Provide the [x, y] coordinate of the cell's center where the given text is located.  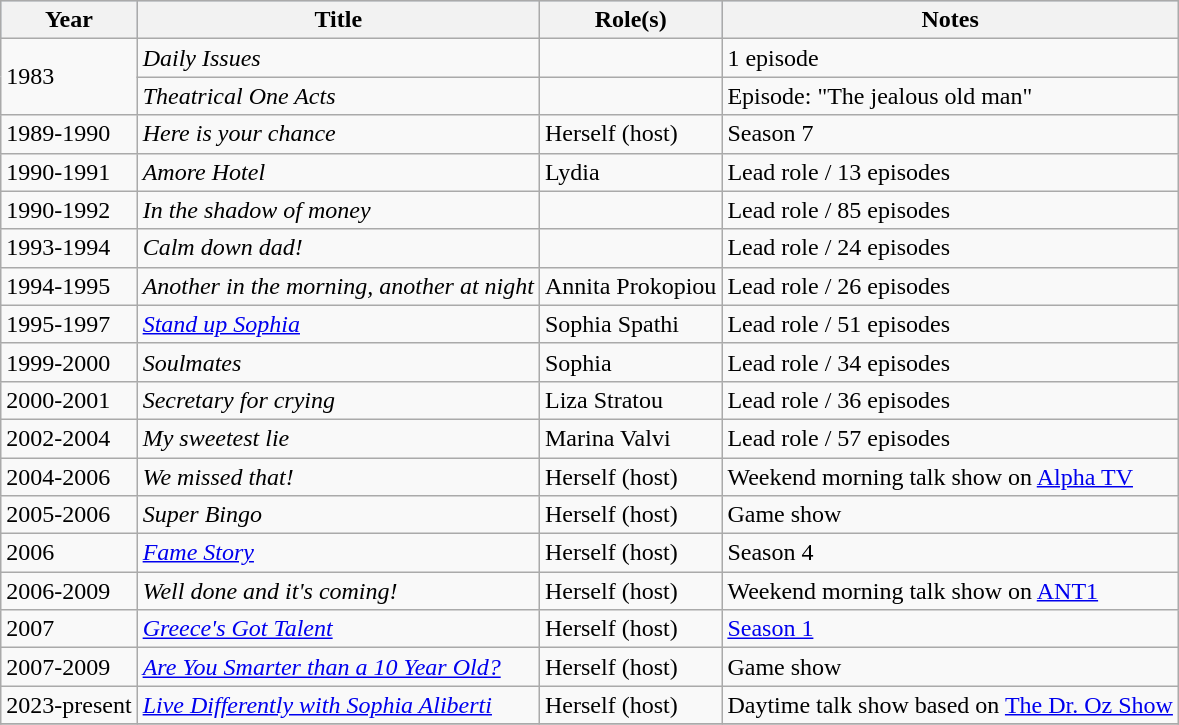
In the shadow of money [338, 210]
1989-1990 [69, 134]
Sophia [630, 362]
Lead role / 13 episodes [950, 172]
Live Differently with Sophia Aliberti [338, 705]
Season 4 [950, 553]
2002-2004 [69, 438]
Greece's Got Talent [338, 629]
Fame Story [338, 553]
Weekend morning talk show on Alpha TV [950, 477]
Lead role / 24 episodes [950, 248]
1993-1994 [69, 248]
1990-1992 [69, 210]
1994-1995 [69, 286]
Episode: "The jealous old man" [950, 96]
Are You Smarter than a 10 Year Old? [338, 667]
Well done and it's coming! [338, 591]
Year [69, 20]
Liza Stratou [630, 400]
2006-2009 [69, 591]
Season 1 [950, 629]
1983 [69, 77]
Marina Valvi [630, 438]
Title [338, 20]
1999-2000 [69, 362]
Super Bingo [338, 515]
Lead role / 36 episodes [950, 400]
Lead role / 51 episodes [950, 324]
2007 [69, 629]
Annita Prokopiou [630, 286]
Sophia Spathi [630, 324]
Role(s) [630, 20]
2000-2001 [69, 400]
Lead role / 85 episodes [950, 210]
Another in the morning, another at night [338, 286]
2007-2009 [69, 667]
Theatrical One Acts [338, 96]
Daily Issues [338, 58]
Stand up Sophia [338, 324]
Calm down dad! [338, 248]
1995-1997 [69, 324]
2006 [69, 553]
Here is your chance [338, 134]
Lead role / 26 episodes [950, 286]
Soulmates [338, 362]
Lydia [630, 172]
My sweetest lie [338, 438]
Weekend morning talk show on ANT1 [950, 591]
Amore Hotel [338, 172]
Daytime talk show based on The Dr. Oz Show [950, 705]
Lead role / 34 episodes [950, 362]
Season 7 [950, 134]
1990-1991 [69, 172]
We missed that! [338, 477]
Notes [950, 20]
2005-2006 [69, 515]
1 episode [950, 58]
2023-present [69, 705]
Secretary for crying [338, 400]
2004-2006 [69, 477]
Lead role / 57 episodes [950, 438]
